Pinpoint the cell where the given text exists, returning its [X, Y] midpoint coordinate. 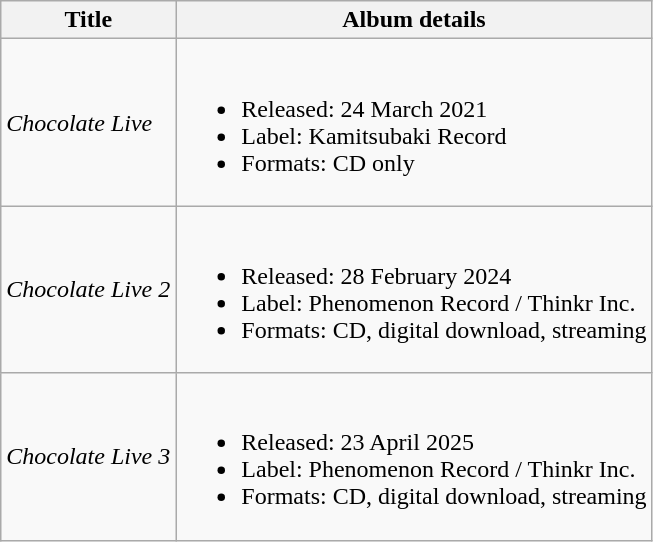
Album details [414, 20]
Released: 23 April 2025Label: Phenomenon Record / Thinkr Inc.Formats: CD, digital download, streaming [414, 456]
Title [88, 20]
Chocolate Live 2 [88, 290]
Released: 24 March 2021Label: Kamitsubaki RecordFormats: CD only [414, 122]
Chocolate Live [88, 122]
Released: 28 February 2024Label: Phenomenon Record / Thinkr Inc.Formats: CD, digital download, streaming [414, 290]
Chocolate Live 3 [88, 456]
